Extract the (X, Y) coordinate from the center of the cell holding the provided text.  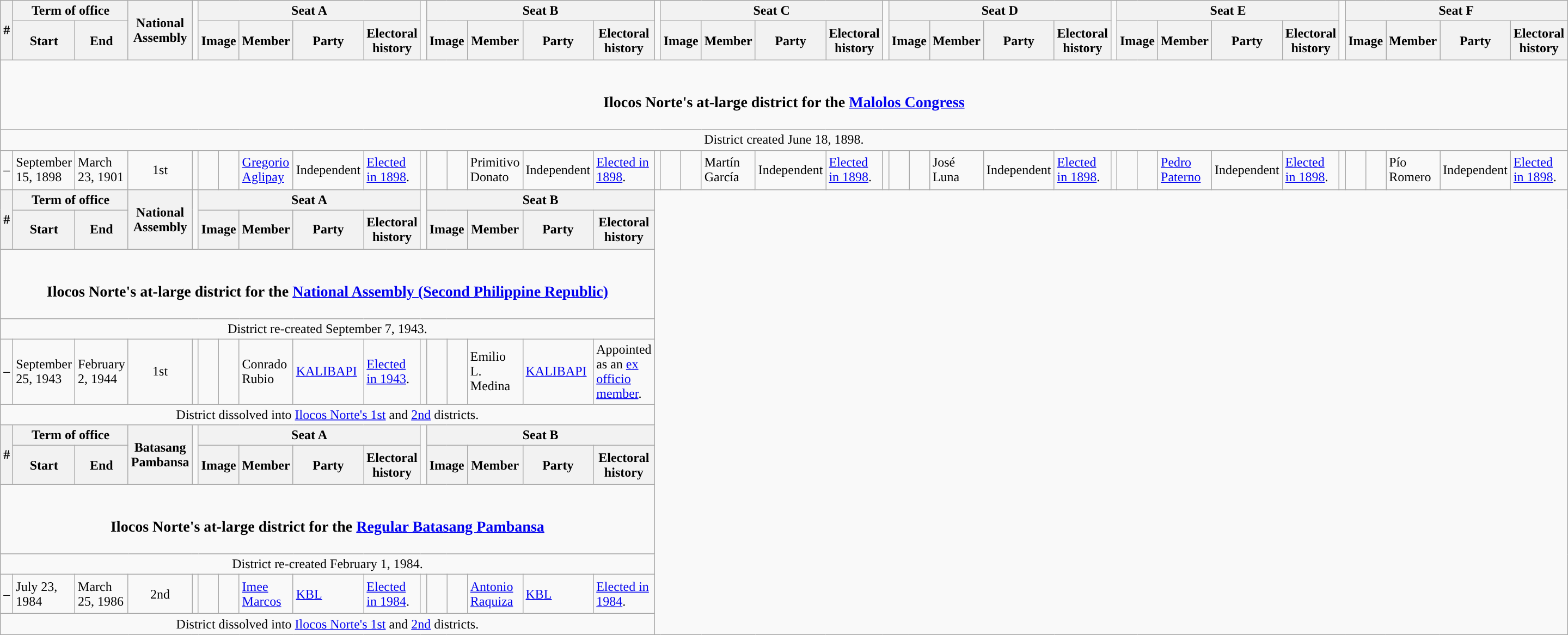
Pedro Paterno (1185, 170)
Seat F (1456, 11)
Elected in 1943. (392, 371)
Ilocos Norte's at-large district for the Regular Batasang Pambansa (328, 519)
Appointed as an ex officio member. (624, 371)
2nd (160, 594)
Gregorio Aglipay (266, 170)
Emilio L. Medina (495, 371)
March 23, 1901 (102, 170)
July 23, 1984 (44, 594)
Antonio Raquiza (495, 594)
Conrado Rubio (266, 371)
March 25, 1986 (102, 594)
September 25, 1943 (44, 371)
District re-created February 1, 1984. (328, 564)
Ilocos Norte's at-large district for the National Assembly (Second Philippine Republic) (328, 284)
Martín García (728, 170)
February 2, 1944 (102, 371)
Primitivo Donato (495, 170)
September 15, 1898 (44, 170)
Seat D (1000, 11)
Ilocos Norte's at-large district for the Malolos Congress (784, 95)
District created June 18, 1898. (784, 140)
Imee Marcos (266, 594)
Seat E (1228, 11)
José Luna (956, 170)
Pío Romero (1413, 170)
BatasangPambansa (160, 455)
District re-created September 7, 1943. (328, 329)
Seat C (771, 11)
